Locate the cell with the specified text and output its (X, Y) center coordinate. 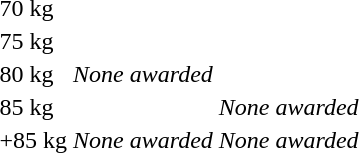
None awarded (144, 74)
